For the text-containing cell, return its midpoint in (X, Y) coordinate format. 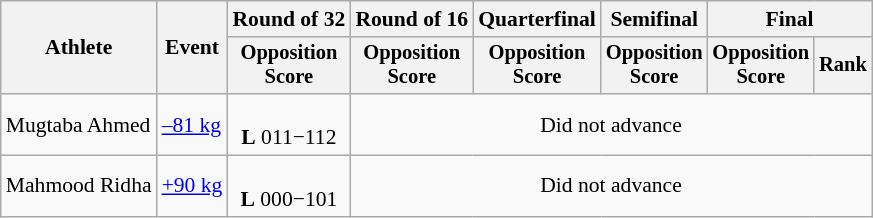
Mahmood Ridha (79, 186)
L 011−112 (288, 124)
L 000−101 (288, 186)
Rank (843, 66)
Round of 16 (412, 19)
Semifinal (654, 19)
–81 kg (192, 124)
+90 kg (192, 186)
Athlete (79, 48)
Mugtaba Ahmed (79, 124)
Final (789, 19)
Round of 32 (288, 19)
Event (192, 48)
Quarterfinal (537, 19)
